Extract the (x, y) coordinate from the center of the cell holding the provided text.  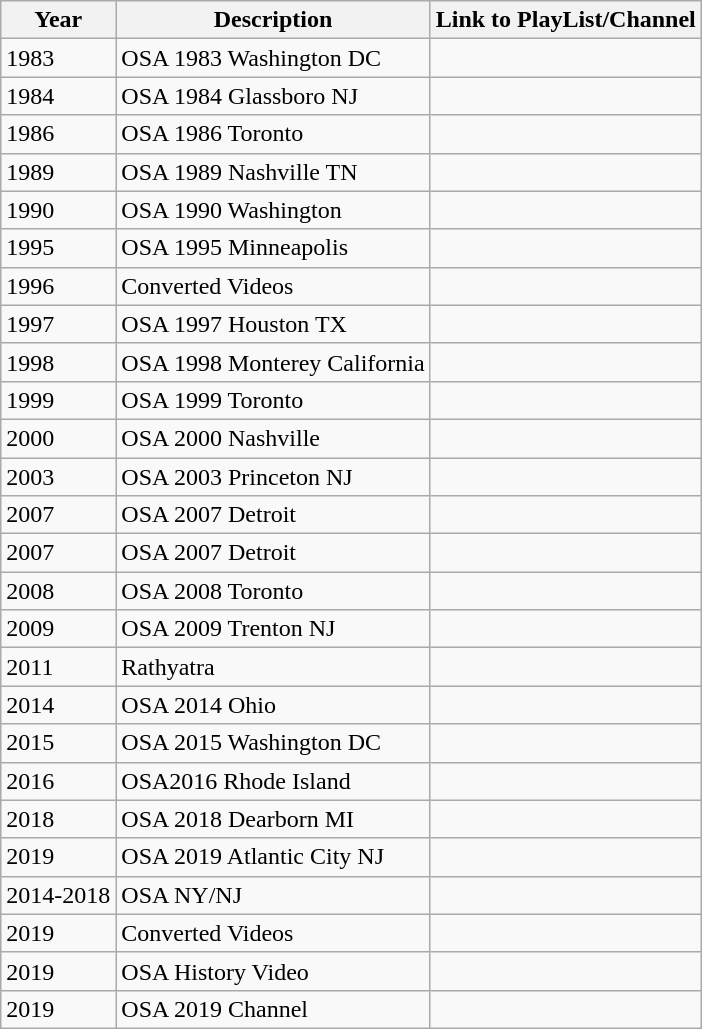
OSA2016 Rhode Island (273, 781)
2015 (58, 743)
OSA 2008 Toronto (273, 591)
OSA NY/NJ (273, 895)
2018 (58, 819)
2009 (58, 629)
OSA 1989 Nashville TN (273, 172)
2014 (58, 705)
1989 (58, 172)
Year (58, 20)
OSA 1983 Washington DC (273, 58)
OSA 2003 Princeton NJ (273, 477)
OSA 2019 Channel (273, 1009)
1999 (58, 400)
OSA History Video (273, 971)
1996 (58, 286)
OSA 1997 Houston TX (273, 324)
Link to PlayList/Channel (566, 20)
1984 (58, 96)
OSA 2000 Nashville (273, 438)
1998 (58, 362)
OSA 1986 Toronto (273, 134)
OSA 2015 Washington DC (273, 743)
1990 (58, 210)
OSA 2019 Atlantic City NJ (273, 857)
OSA 1984 Glassboro NJ (273, 96)
Description (273, 20)
1986 (58, 134)
OSA 2014 Ohio (273, 705)
2016 (58, 781)
OSA 1999 Toronto (273, 400)
2000 (58, 438)
1995 (58, 248)
OSA 2009 Trenton NJ (273, 629)
2014-2018 (58, 895)
2008 (58, 591)
2011 (58, 667)
2003 (58, 477)
OSA 2018 Dearborn MI (273, 819)
1997 (58, 324)
OSA 1990 Washington (273, 210)
OSA 1995 Minneapolis (273, 248)
1983 (58, 58)
Rathyatra (273, 667)
OSA 1998 Monterey California (273, 362)
